For the text-containing cell, return its midpoint in (x, y) coordinate format. 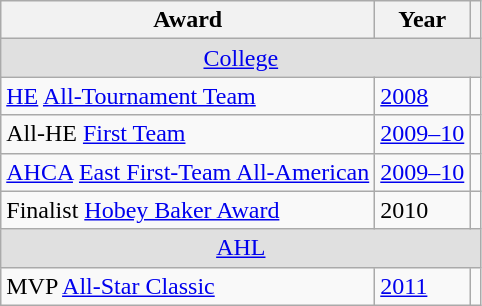
HE All-Tournament Team (188, 96)
2011 (422, 286)
2010 (422, 210)
AHCA East First-Team All-American (188, 172)
AHL (241, 248)
Finalist Hobey Baker Award (188, 210)
All-HE First Team (188, 134)
Year (422, 20)
2008 (422, 96)
College (241, 58)
Award (188, 20)
MVP All-Star Classic (188, 286)
